Output the (X, Y) coordinate of the center of the cell containing the given text.  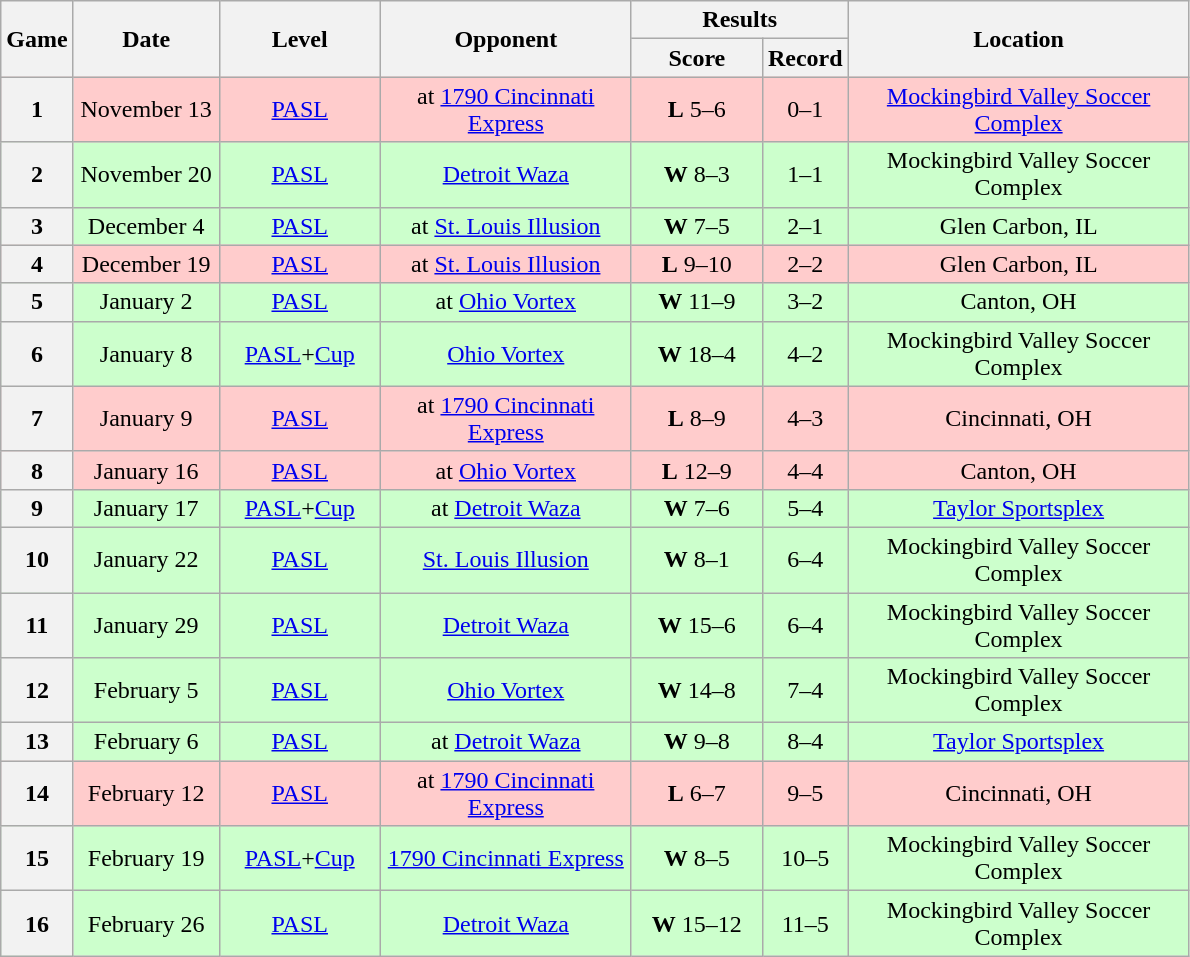
8 (37, 470)
0–1 (805, 110)
15 (37, 858)
11 (37, 624)
Results (740, 20)
November 20 (146, 174)
January 17 (146, 508)
4–2 (805, 354)
3 (37, 226)
February 5 (146, 690)
5 (37, 302)
December 4 (146, 226)
6 (37, 354)
January 29 (146, 624)
W 7–5 (696, 226)
4–4 (805, 470)
January 9 (146, 418)
4 (37, 264)
L 8–9 (696, 418)
Record (805, 58)
Opponent (506, 39)
January 2 (146, 302)
16 (37, 924)
2–2 (805, 264)
W 11–9 (696, 302)
1–1 (805, 174)
12 (37, 690)
February 19 (146, 858)
L 9–10 (696, 264)
4–3 (805, 418)
W 15–6 (696, 624)
Location (1018, 39)
1790 Cincinnati Express (506, 858)
L 6–7 (696, 794)
13 (37, 742)
Score (696, 58)
8–4 (805, 742)
11–5 (805, 924)
L 12–9 (696, 470)
5–4 (805, 508)
January 8 (146, 354)
Level (300, 39)
2 (37, 174)
W 9–8 (696, 742)
10–5 (805, 858)
November 13 (146, 110)
W 14–8 (696, 690)
3–2 (805, 302)
January 22 (146, 560)
W 18–4 (696, 354)
W 8–5 (696, 858)
February 12 (146, 794)
December 19 (146, 264)
W 7–6 (696, 508)
February 6 (146, 742)
Game (37, 39)
7 (37, 418)
W 8–3 (696, 174)
2–1 (805, 226)
January 16 (146, 470)
Date (146, 39)
February 26 (146, 924)
1 (37, 110)
7–4 (805, 690)
St. Louis Illusion (506, 560)
L 5–6 (696, 110)
10 (37, 560)
W 15–12 (696, 924)
14 (37, 794)
W 8–1 (696, 560)
9 (37, 508)
9–5 (805, 794)
